Pinpoint the cell where the given text exists, returning its [x, y] midpoint coordinate. 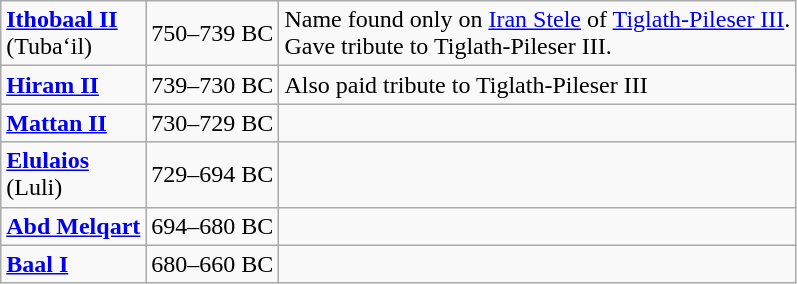
680–660 BC [212, 264]
Abd Melqart [74, 226]
Baal I [74, 264]
Ithobaal II(Tuba‘il) [74, 34]
739–730 BC [212, 85]
729–694 BC [212, 174]
694–680 BC [212, 226]
Name found only on Iran Stele of Tiglath-Pileser III.Gave tribute to Tiglath-Pileser III. [538, 34]
Mattan II [74, 123]
730–729 BC [212, 123]
Also paid tribute to Tiglath-Pileser III [538, 85]
Elulaios (Luli) [74, 174]
750–739 BC [212, 34]
Hiram II [74, 85]
